Provide the [X, Y] coordinate of the cell's center where the given text is located.  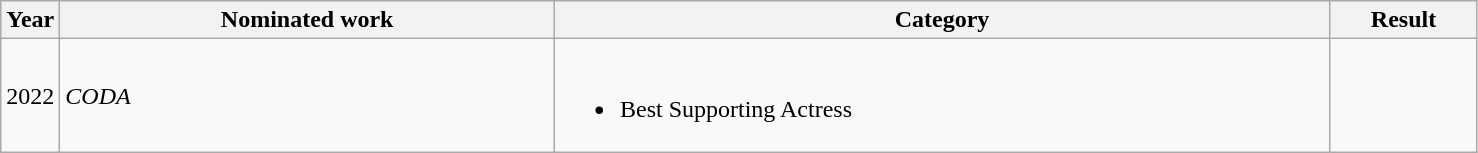
2022 [30, 96]
Result [1404, 20]
CODA [308, 96]
Nominated work [308, 20]
Year [30, 20]
Category [942, 20]
Best Supporting Actress [942, 96]
